Extract the (X, Y) coordinate from the center of the cell holding the provided text.  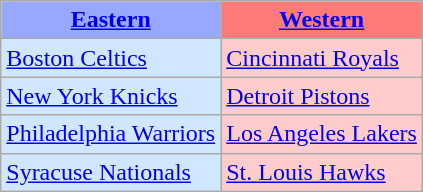
Philadelphia Warriors (111, 134)
Western (322, 20)
Detroit Pistons (322, 96)
St. Louis Hawks (322, 172)
New York Knicks (111, 96)
Syracuse Nationals (111, 172)
Boston Celtics (111, 58)
Eastern (111, 20)
Cincinnati Royals (322, 58)
Los Angeles Lakers (322, 134)
